For the text-containing cell, return its midpoint in [x, y] coordinate format. 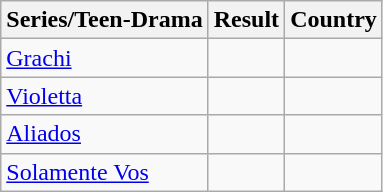
Series/Teen-Drama [104, 20]
Result [246, 20]
Grachi [104, 58]
Country [334, 20]
Violetta [104, 96]
Solamente Vos [104, 172]
Aliados [104, 134]
